From the cell containing the given text, extract its center point as (x, y) coordinate. 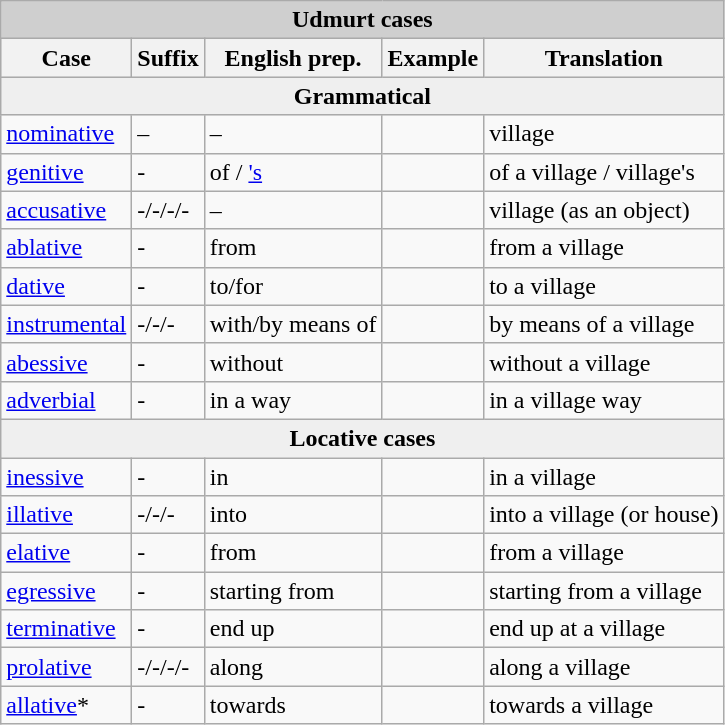
adverbial (66, 400)
accusative (66, 210)
nominative (66, 134)
without a village (604, 362)
in a village (604, 477)
village (as an object) (604, 210)
Grammatical (362, 96)
elative (66, 553)
with/by means of (293, 324)
Example (433, 58)
to a village (604, 286)
along (293, 667)
towards a village (604, 705)
into (293, 515)
in (293, 477)
towards (293, 705)
genitive (66, 172)
dative (66, 286)
into a village (or house) (604, 515)
starting from a village (604, 591)
prolative (66, 667)
illative (66, 515)
end up at a village (604, 629)
along a village (604, 667)
by means of a village (604, 324)
Suffix (168, 58)
of a village / village's (604, 172)
inessive (66, 477)
instrumental (66, 324)
end up (293, 629)
in a village way (604, 400)
egressive (66, 591)
Case (66, 58)
starting from (293, 591)
without (293, 362)
allative* (66, 705)
in a way (293, 400)
village (604, 134)
Translation (604, 58)
abessive (66, 362)
of / 's (293, 172)
ablative (66, 248)
Locative cases (362, 438)
English prep. (293, 58)
terminative (66, 629)
Udmurt cases (362, 20)
to/for (293, 286)
